Detect which cell encompasses the target text, then output its [X, Y] center coordinate. 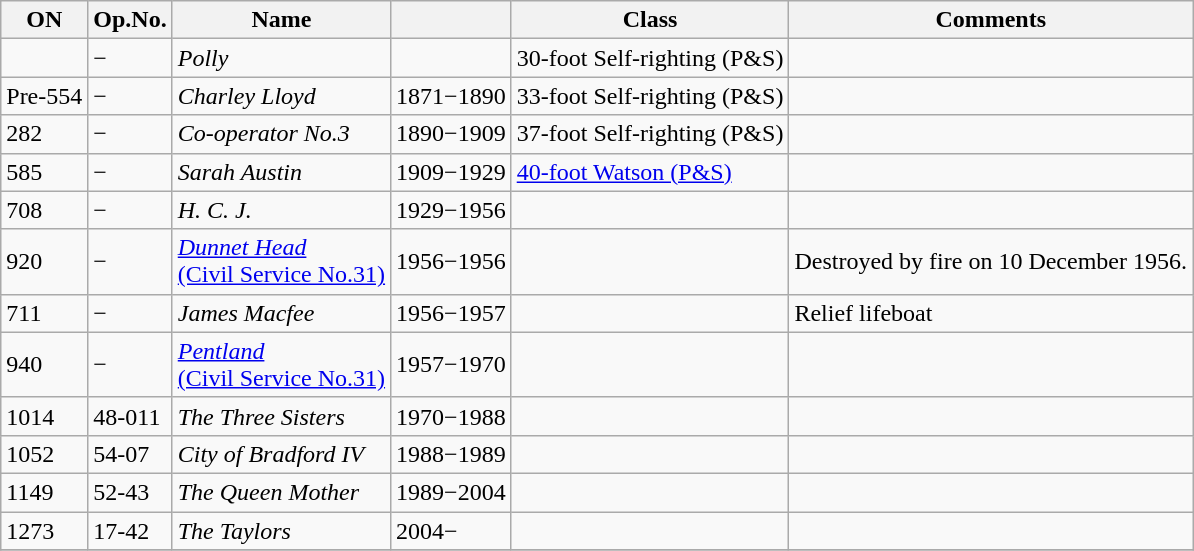
30-foot Self-righting (P&S) [650, 58]
1956−1956 [452, 262]
Co-operator No.3 [281, 134]
Pentland(Civil Service No.31) [281, 364]
Op.No. [130, 20]
48-011 [130, 416]
940 [44, 364]
Relief lifeboat [991, 313]
1149 [44, 492]
Pre-554 [44, 96]
1988−1989 [452, 454]
17-42 [130, 531]
Charley Lloyd [281, 96]
Destroyed by fire on 10 December 1956. [991, 262]
711 [44, 313]
2004− [452, 531]
H. C. J. [281, 210]
1273 [44, 531]
1890−1909 [452, 134]
1929−1956 [452, 210]
1871−1890 [452, 96]
1052 [44, 454]
40-foot Watson (P&S) [650, 172]
1909−1929 [452, 172]
City of Bradford IV [281, 454]
The Three Sisters [281, 416]
282 [44, 134]
James Macfee [281, 313]
ON [44, 20]
52-43 [130, 492]
Name [281, 20]
33-foot Self-righting (P&S) [650, 96]
Dunnet Head(Civil Service No.31) [281, 262]
920 [44, 262]
Comments [991, 20]
The Queen Mother [281, 492]
Sarah Austin [281, 172]
1014 [44, 416]
The Taylors [281, 531]
1970−1988 [452, 416]
585 [44, 172]
37-foot Self-righting (P&S) [650, 134]
1956−1957 [452, 313]
Polly [281, 58]
708 [44, 210]
1957−1970 [452, 364]
1989−2004 [452, 492]
Class [650, 20]
54-07 [130, 454]
